Find where the given text appears and provide that cell's center as [X, Y] coordinate. 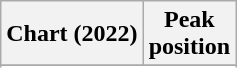
Chart (2022) [72, 34]
Peakposition [189, 34]
